For the text-containing cell, return its midpoint in [X, Y] coordinate format. 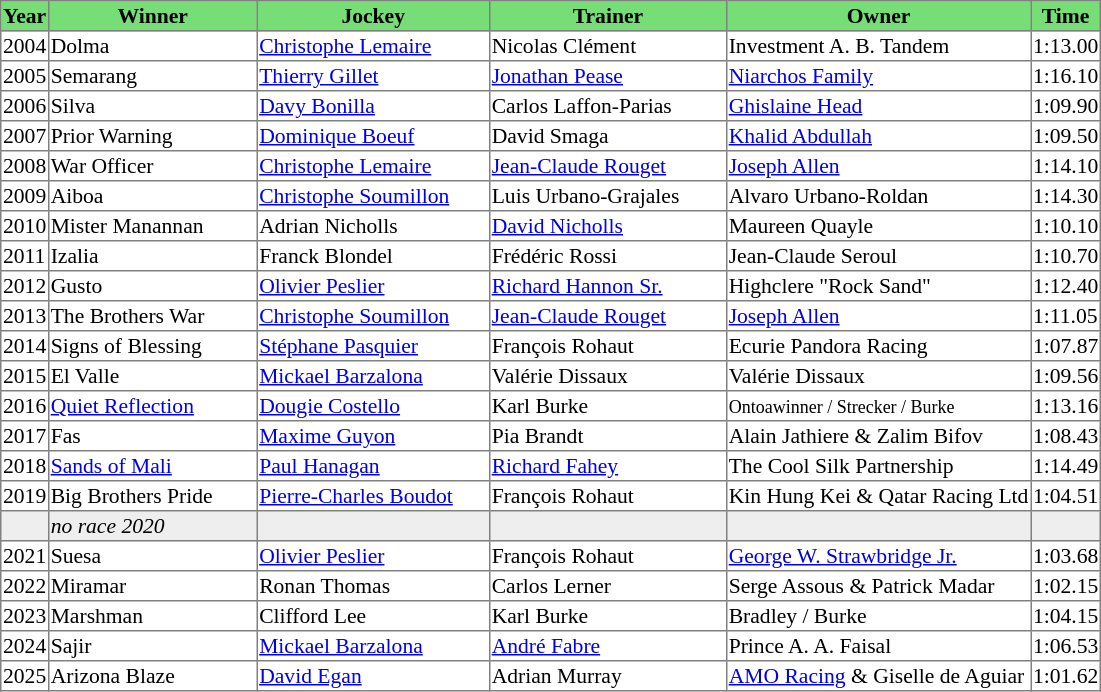
Semarang [152, 76]
David Nicholls [608, 226]
2017 [25, 436]
Stéphane Pasquier [373, 346]
Carlos Lerner [608, 586]
1:08.43 [1066, 436]
Signs of Blessing [152, 346]
David Egan [373, 676]
Arizona Blaze [152, 676]
2010 [25, 226]
Jockey [373, 16]
Owner [878, 16]
2021 [25, 556]
no race 2020 [152, 526]
Niarchos Family [878, 76]
2024 [25, 646]
1:09.56 [1066, 376]
1:02.15 [1066, 586]
Richard Hannon Sr. [608, 286]
1:11.05 [1066, 316]
2009 [25, 196]
Winner [152, 16]
Investment A. B. Tandem [878, 46]
Pia Brandt [608, 436]
El Valle [152, 376]
Thierry Gillet [373, 76]
Franck Blondel [373, 256]
Fas [152, 436]
Maxime Guyon [373, 436]
Silva [152, 106]
Suesa [152, 556]
Adrian Nicholls [373, 226]
2025 [25, 676]
AMO Racing & Giselle de Aguiar [878, 676]
Alain Jathiere & Zalim Bifov [878, 436]
1:14.10 [1066, 166]
Ghislaine Head [878, 106]
1:14.49 [1066, 466]
Bradley / Burke [878, 616]
André Fabre [608, 646]
Jean-Claude Seroul [878, 256]
Trainer [608, 16]
1:09.90 [1066, 106]
2016 [25, 406]
2012 [25, 286]
1:13.00 [1066, 46]
Big Brothers Pride [152, 496]
Davy Bonilla [373, 106]
Highclere "Rock Sand" [878, 286]
Pierre-Charles Boudot [373, 496]
2008 [25, 166]
War Officer [152, 166]
2005 [25, 76]
2004 [25, 46]
The Brothers War [152, 316]
Sajir [152, 646]
1:03.68 [1066, 556]
Dougie Costello [373, 406]
2023 [25, 616]
Ecurie Pandora Racing [878, 346]
1:09.50 [1066, 136]
2022 [25, 586]
Prior Warning [152, 136]
2007 [25, 136]
2011 [25, 256]
2013 [25, 316]
2015 [25, 376]
Richard Fahey [608, 466]
1:14.30 [1066, 196]
Paul Hanagan [373, 466]
1:07.87 [1066, 346]
Serge Assous & Patrick Madar [878, 586]
Frédéric Rossi [608, 256]
Carlos Laffon-Parias [608, 106]
Jonathan Pease [608, 76]
2014 [25, 346]
Sands of Mali [152, 466]
1:04.15 [1066, 616]
2019 [25, 496]
Mister Manannan [152, 226]
1:01.62 [1066, 676]
1:10.70 [1066, 256]
Dominique Boeuf [373, 136]
Khalid Abdullah [878, 136]
Dolma [152, 46]
Miramar [152, 586]
Kin Hung Kei & Qatar Racing Ltd [878, 496]
Aiboa [152, 196]
Time [1066, 16]
Maureen Quayle [878, 226]
Prince A. A. Faisal [878, 646]
Alvaro Urbano-Roldan [878, 196]
1:06.53 [1066, 646]
Ontoawinner / Strecker / Burke [878, 406]
2006 [25, 106]
Luis Urbano-Grajales [608, 196]
Nicolas Clément [608, 46]
1:16.10 [1066, 76]
Clifford Lee [373, 616]
Izalia [152, 256]
George W. Strawbridge Jr. [878, 556]
1:10.10 [1066, 226]
Quiet Reflection [152, 406]
1:12.40 [1066, 286]
Year [25, 16]
Adrian Murray [608, 676]
1:13.16 [1066, 406]
1:04.51 [1066, 496]
David Smaga [608, 136]
The Cool Silk Partnership [878, 466]
2018 [25, 466]
Gusto [152, 286]
Marshman [152, 616]
Ronan Thomas [373, 586]
